Identify which cell holds the provided text, then report its (X, Y) central coordinate. 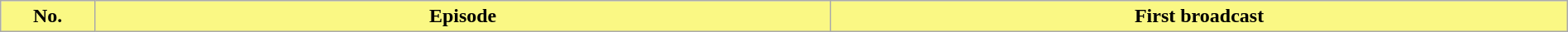
Episode (462, 16)
No. (48, 16)
First broadcast (1199, 16)
